Search for the cell housing the specified text and yield its [X, Y] center coordinate. 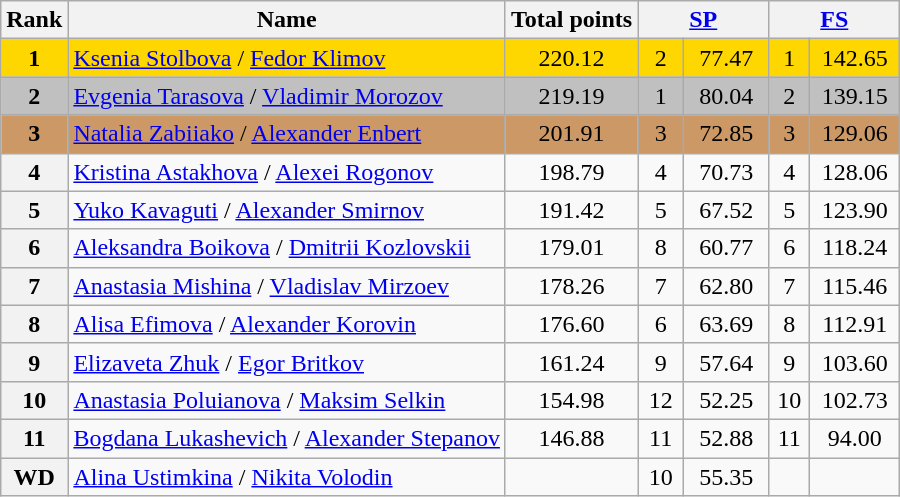
SP [704, 20]
191.42 [571, 210]
72.85 [726, 134]
63.69 [726, 324]
129.06 [855, 134]
103.60 [855, 362]
Alisa Efimova / Alexander Korovin [287, 324]
142.65 [855, 58]
Kristina Astakhova / Alexei Rogonov [287, 172]
Anastasia Mishina / Vladislav Mirzoev [287, 286]
Name [287, 20]
161.24 [571, 362]
102.73 [855, 400]
55.35 [726, 477]
Elizaveta Zhuk / Egor Britkov [287, 362]
WD [34, 477]
115.46 [855, 286]
12 [661, 400]
154.98 [571, 400]
123.90 [855, 210]
94.00 [855, 438]
Yuko Kavaguti / Alexander Smirnov [287, 210]
62.80 [726, 286]
70.73 [726, 172]
FS [834, 20]
Bogdana Lukashevich / Alexander Stepanov [287, 438]
80.04 [726, 96]
139.15 [855, 96]
57.64 [726, 362]
220.12 [571, 58]
Rank [34, 20]
Natalia Zabiiako / Alexander Enbert [287, 134]
198.79 [571, 172]
Aleksandra Boikova / Dmitrii Kozlovskii [287, 248]
179.01 [571, 248]
67.52 [726, 210]
118.24 [855, 248]
52.88 [726, 438]
201.91 [571, 134]
52.25 [726, 400]
Anastasia Poluianova / Maksim Selkin [287, 400]
Alina Ustimkina / Nikita Volodin [287, 477]
146.88 [571, 438]
Evgenia Tarasova / Vladimir Morozov [287, 96]
77.47 [726, 58]
219.19 [571, 96]
128.06 [855, 172]
Ksenia Stolbova / Fedor Klimov [287, 58]
60.77 [726, 248]
112.91 [855, 324]
176.60 [571, 324]
Total points [571, 20]
178.26 [571, 286]
